Return the [x, y] coordinate for the center point of the cell that contains the specified text.  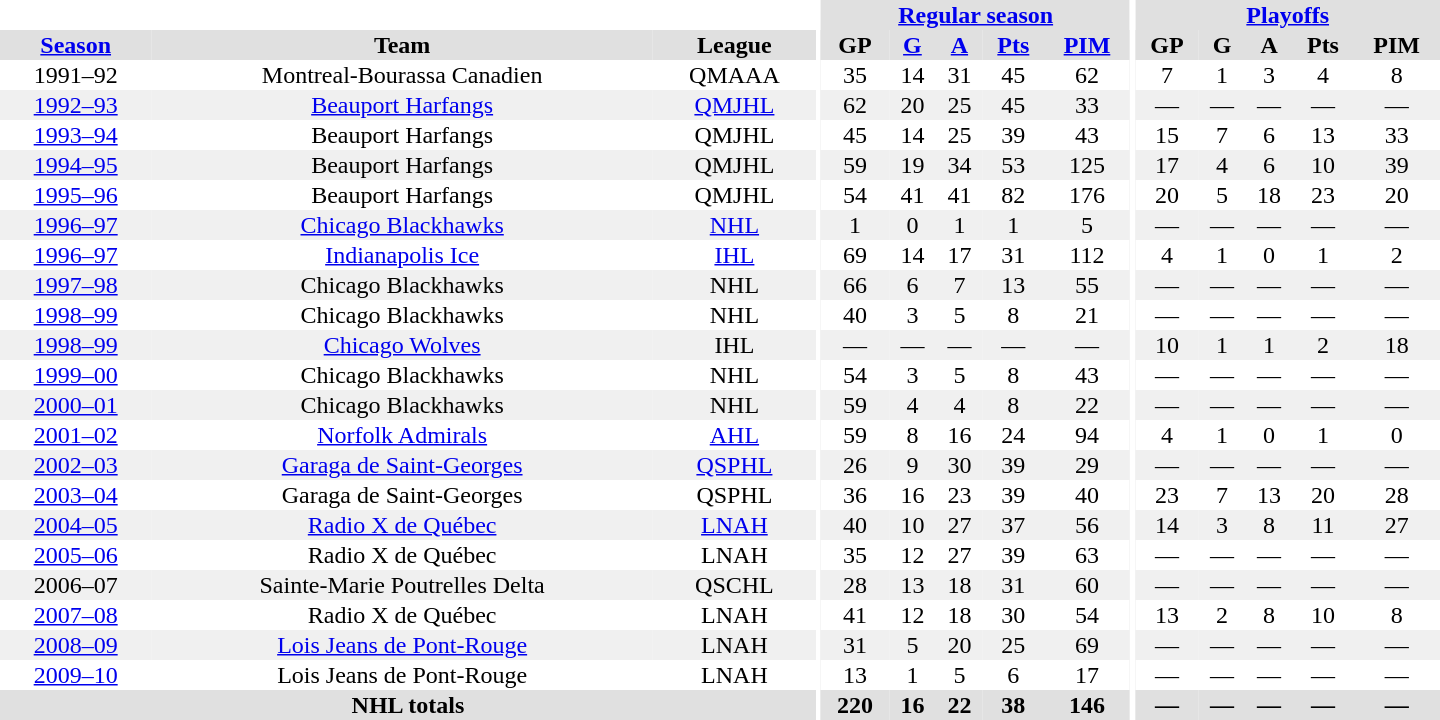
125 [1087, 165]
1992–93 [76, 105]
2000–01 [76, 405]
1995–96 [76, 195]
38 [1014, 705]
1993–94 [76, 135]
1994–95 [76, 165]
220 [855, 705]
Sainte-Marie Poutrelles Delta [402, 585]
NHL totals [408, 705]
15 [1166, 135]
QSCHL [734, 585]
2002–03 [76, 465]
112 [1087, 255]
53 [1014, 165]
Playoffs [1288, 15]
League [734, 45]
Regular season [976, 15]
56 [1087, 525]
2006–07 [76, 585]
QMAAA [734, 75]
2007–08 [76, 615]
29 [1087, 465]
1999–00 [76, 375]
176 [1087, 195]
21 [1087, 315]
2004–05 [76, 525]
55 [1087, 285]
Norfolk Admirals [402, 435]
2009–10 [76, 675]
Indianapolis Ice [402, 255]
146 [1087, 705]
26 [855, 465]
82 [1014, 195]
Team [402, 45]
37 [1014, 525]
19 [912, 165]
11 [1324, 525]
1997–98 [76, 285]
34 [960, 165]
94 [1087, 435]
9 [912, 465]
Chicago Wolves [402, 345]
66 [855, 285]
1991–92 [76, 75]
2005–06 [76, 555]
36 [855, 495]
Season [76, 45]
2001–02 [76, 435]
Montreal-Bourassa Canadien [402, 75]
60 [1087, 585]
AHL [734, 435]
2003–04 [76, 495]
24 [1014, 435]
2008–09 [76, 645]
63 [1087, 555]
